Pinpoint the cell where the given text exists, returning its (x, y) midpoint coordinate. 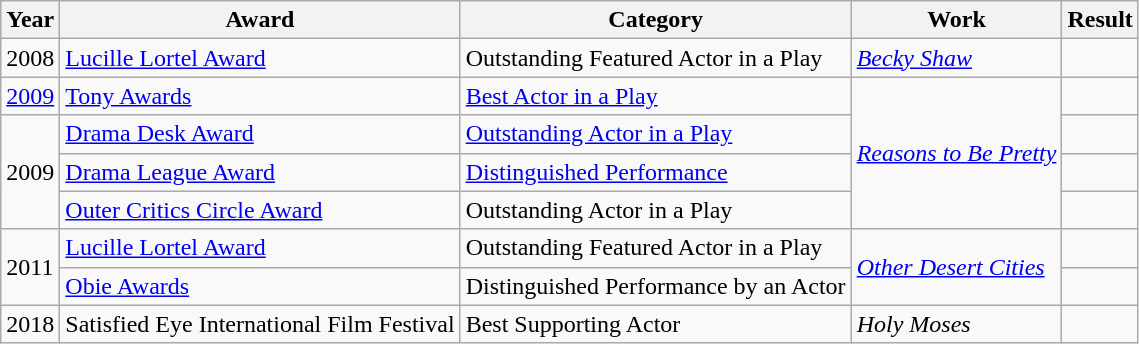
Drama League Award (260, 172)
Obie Awards (260, 286)
Reasons to Be Pretty (956, 153)
Holy Moses (956, 324)
Category (656, 20)
Drama Desk Award (260, 134)
Outer Critics Circle Award (260, 210)
Result (1100, 20)
Year (30, 20)
2018 (30, 324)
Work (956, 20)
Best Supporting Actor (656, 324)
Award (260, 20)
Distinguished Performance (656, 172)
2011 (30, 267)
Other Desert Cities (956, 267)
Satisfied Eye International Film Festival (260, 324)
Becky Shaw (956, 58)
Best Actor in a Play (656, 96)
2008 (30, 58)
Tony Awards (260, 96)
Distinguished Performance by an Actor (656, 286)
